Scan for the cell matching the given text and deliver its (X, Y) coordinate at center. 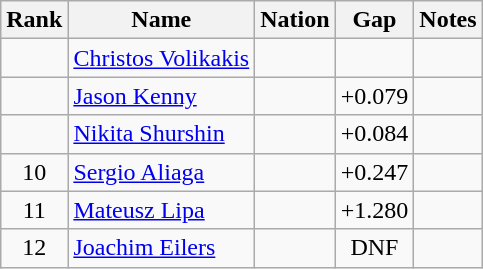
11 (34, 210)
Sergio Aliaga (162, 172)
Mateusz Lipa (162, 210)
10 (34, 172)
Name (162, 20)
Joachim Eilers (162, 248)
+0.247 (374, 172)
+0.084 (374, 134)
Rank (34, 20)
Nikita Shurshin (162, 134)
12 (34, 248)
Christos Volikakis (162, 58)
+0.079 (374, 96)
Notes (448, 20)
Jason Kenny (162, 96)
DNF (374, 248)
Nation (295, 20)
+1.280 (374, 210)
Gap (374, 20)
